Capture the cell that displays the provided text and extract its (X, Y) central coordinate. 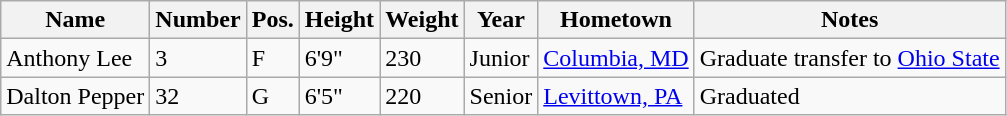
Weight (422, 20)
Levittown, PA (616, 96)
Number (198, 20)
Senior (501, 96)
Anthony Lee (76, 58)
Junior (501, 58)
Graduated (850, 96)
Name (76, 20)
Hometown (616, 20)
Year (501, 20)
3 (198, 58)
6'9" (339, 58)
G (272, 96)
F (272, 58)
Graduate transfer to Ohio State (850, 58)
6'5" (339, 96)
32 (198, 96)
Height (339, 20)
Pos. (272, 20)
Columbia, MD (616, 58)
220 (422, 96)
Notes (850, 20)
Dalton Pepper (76, 96)
230 (422, 58)
